Detect which cell encompasses the target text, then output its (X, Y) center coordinate. 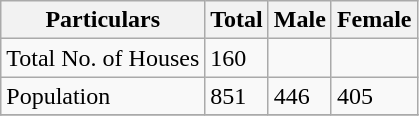
405 (374, 96)
446 (300, 96)
Total No. of Houses (103, 58)
Total (237, 20)
160 (237, 58)
Particulars (103, 20)
Population (103, 96)
Female (374, 20)
Male (300, 20)
851 (237, 96)
